Search for the cell housing the specified text and yield its (X, Y) center coordinate. 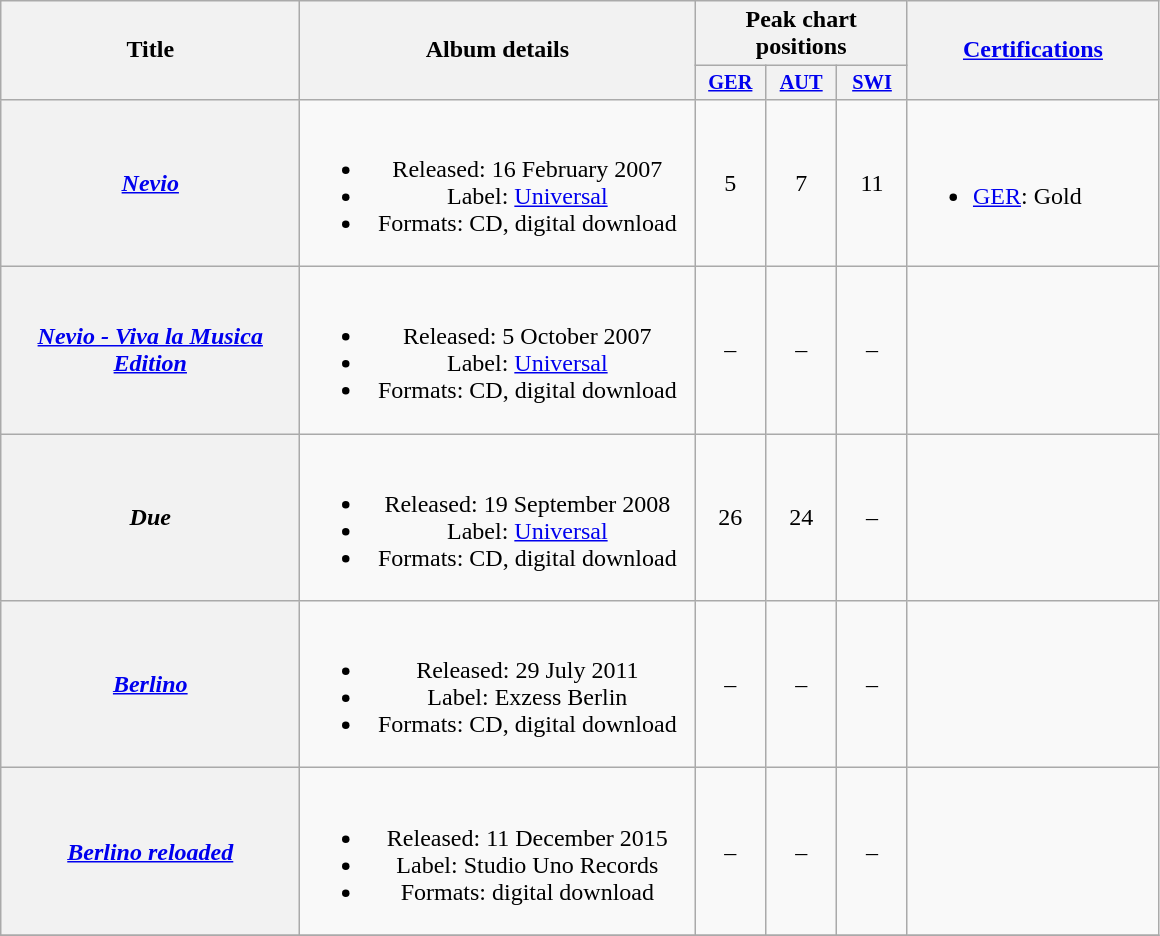
Due (150, 518)
Released: 19 September 2008Label: UniversalFormats: CD, digital download (498, 518)
Berlino (150, 684)
AUT (802, 83)
Album details (498, 50)
Nevio (150, 182)
5 (730, 182)
24 (802, 518)
7 (802, 182)
Released: 16 February 2007Label: UniversalFormats: CD, digital download (498, 182)
SWI (872, 83)
GER: Gold (1032, 182)
Certifications (1032, 50)
Peak chart positions (802, 34)
Nevio - Viva la Musica Edition (150, 350)
Berlino reloaded (150, 852)
GER (730, 83)
Released: 29 July 2011Label: Exzess BerlinFormats: CD, digital download (498, 684)
Released: 5 October 2007Label: UniversalFormats: CD, digital download (498, 350)
Released: 11 December 2015Label: Studio Uno RecordsFormats: digital download (498, 852)
Title (150, 50)
26 (730, 518)
11 (872, 182)
